For the text-containing cell, return its midpoint in (x, y) coordinate format. 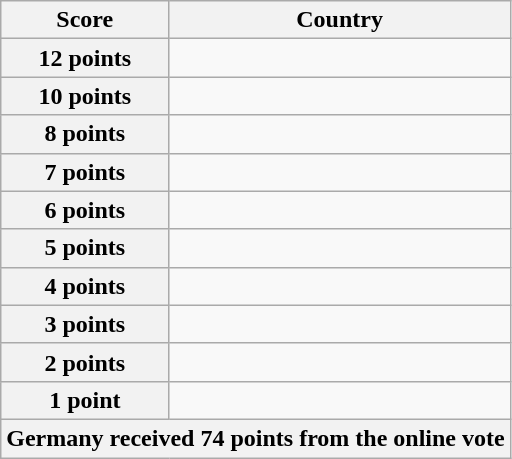
6 points (85, 210)
Country (340, 20)
4 points (85, 286)
3 points (85, 324)
5 points (85, 248)
Score (85, 20)
12 points (85, 58)
8 points (85, 134)
Germany received 74 points from the online vote (256, 438)
10 points (85, 96)
1 point (85, 400)
7 points (85, 172)
2 points (85, 362)
